Provide the (X, Y) coordinate of the cell's center where the given text is located.  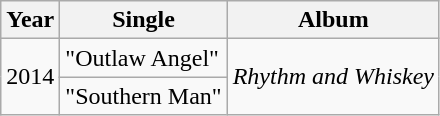
Rhythm and Whiskey (333, 77)
"Outlaw Angel" (144, 58)
Year (30, 20)
Single (144, 20)
"Southern Man" (144, 96)
2014 (30, 77)
Album (333, 20)
